Output the [X, Y] coordinate of the center of the cell containing the given text.  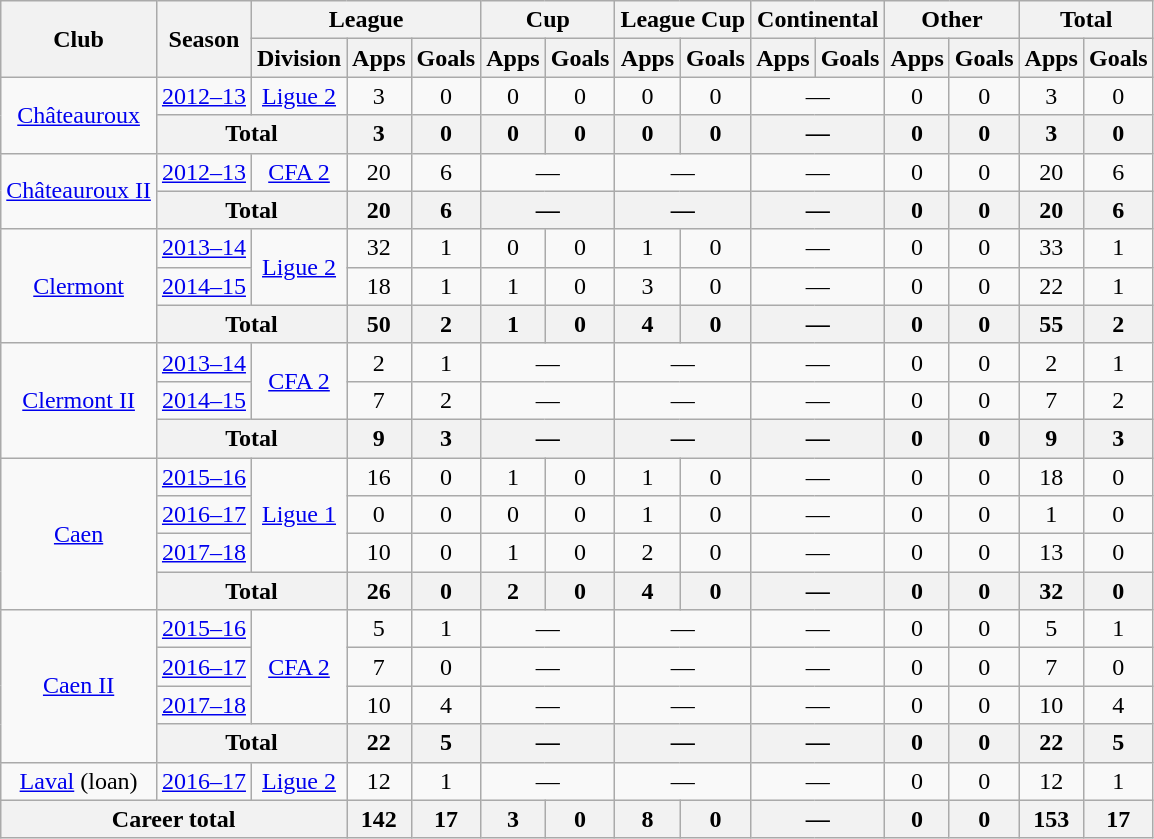
Division [298, 58]
Club [79, 39]
League [366, 20]
26 [379, 591]
142 [379, 819]
Châteauroux [79, 115]
Other [952, 20]
Cup [548, 20]
Caen II [79, 686]
League Cup [683, 20]
Clermont II [79, 400]
Continental [818, 20]
Laval (loan) [79, 781]
8 [648, 819]
Châteauroux II [79, 191]
33 [1051, 248]
50 [379, 324]
Clermont [79, 286]
Caen [79, 534]
13 [1051, 553]
Career total [174, 819]
16 [379, 477]
Ligue 1 [298, 515]
153 [1051, 819]
Season [204, 39]
55 [1051, 324]
